Locate the cell with the specified text and output its [x, y] center coordinate. 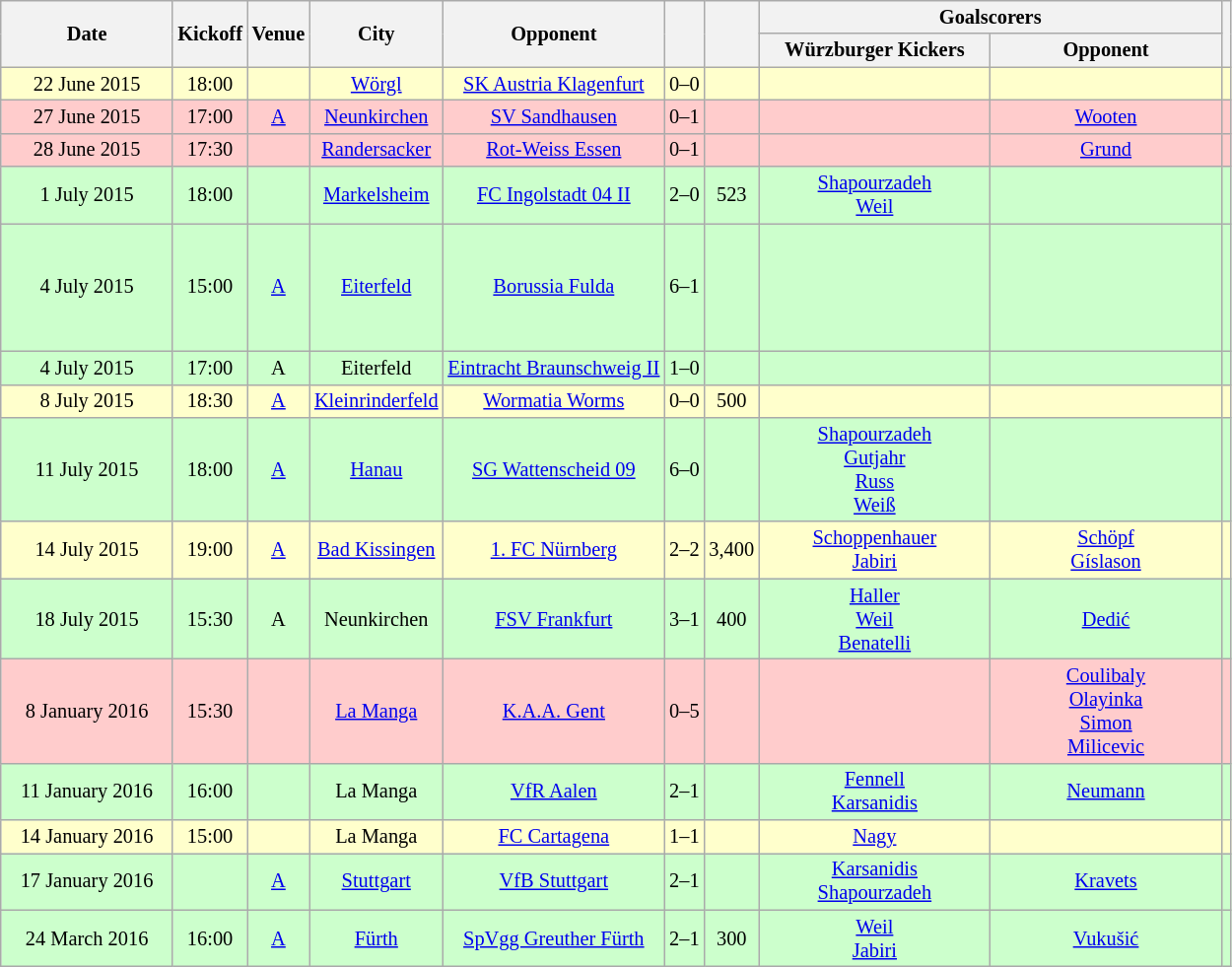
Bad Kissingen [376, 550]
FSV Frankfurt [554, 619]
523 [731, 195]
1. FC Nürnberg [554, 550]
Karsanidis Shapourzadeh [875, 881]
K.A.A. Gent [554, 711]
Borussia Fulda [554, 287]
VfB Stuttgart [554, 881]
Rot-Weiss Essen [554, 150]
SG Wattenscheid 09 [554, 469]
0–5 [684, 711]
Hanau [376, 469]
17 January 2016 [87, 881]
14 January 2016 [87, 837]
28 June 2015 [87, 150]
FC Cartagena [554, 837]
Vukušić [1106, 938]
SK Austria Klagenfurt [554, 84]
Venue [278, 34]
Shapourzadeh Weil [875, 195]
Grund [1106, 150]
Kleinrinderfeld [376, 401]
8 July 2015 [87, 401]
Nagy [875, 837]
1–0 [684, 368]
400 [731, 619]
17:30 [209, 150]
300 [731, 938]
3,400 [731, 550]
Wörgl [376, 84]
3–1 [684, 619]
Dedić [1106, 619]
Würzburger Kickers [875, 50]
1 July 2015 [87, 195]
Shapourzadeh Gutjahr Russ Weiß [875, 469]
11 January 2016 [87, 792]
Markelsheim [376, 195]
2–2 [684, 550]
Kickoff [209, 34]
Date [87, 34]
Wooten [1106, 116]
Goalscorers [990, 17]
6–1 [684, 287]
FC Ingolstadt 04 II [554, 195]
18:30 [209, 401]
Wormatia Worms [554, 401]
Neumann [1106, 792]
Schoppenhauer Jabiri [875, 550]
14 July 2015 [87, 550]
Randersacker [376, 150]
SpVgg Greuther Fürth [554, 938]
500 [731, 401]
18 July 2015 [87, 619]
Weil Jabiri [875, 938]
SV Sandhausen [554, 116]
2–0 [684, 195]
Fürth [376, 938]
6–0 [684, 469]
22 June 2015 [87, 84]
1–1 [684, 837]
Haller Weil Benatelli [875, 619]
11 July 2015 [87, 469]
Kravets [1106, 881]
24 March 2016 [87, 938]
27 June 2015 [87, 116]
Stuttgart [376, 881]
Eintracht Braunschweig II [554, 368]
City [376, 34]
19:00 [209, 550]
Schöpf Gíslason [1106, 550]
Coulibaly Olayinka Simon Milicevic [1106, 711]
Fennell Karsanidis [875, 792]
VfR Aalen [554, 792]
8 January 2016 [87, 711]
